Extract the [X, Y] coordinate from the center of the cell holding the provided text.  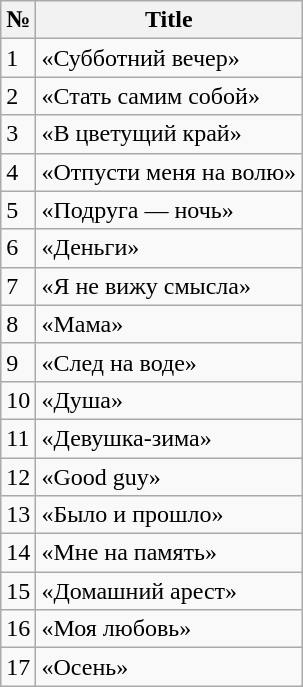
3 [18, 134]
6 [18, 248]
«Было и прошло» [169, 515]
«Осень» [169, 667]
«След на воде» [169, 362]
16 [18, 629]
«В цветущий край» [169, 134]
9 [18, 362]
«Девушка-зима» [169, 438]
«Деньги» [169, 248]
7 [18, 286]
«Домашний арест» [169, 591]
14 [18, 553]
«Подруга — ночь» [169, 210]
«Мне на память» [169, 553]
«Good guy» [169, 477]
«Душа» [169, 400]
«Я не вижу смысла» [169, 286]
1 [18, 58]
11 [18, 438]
2 [18, 96]
17 [18, 667]
4 [18, 172]
12 [18, 477]
13 [18, 515]
«Моя любовь» [169, 629]
«Мама» [169, 324]
«Субботний вечер» [169, 58]
15 [18, 591]
«Отпусти меня на волю» [169, 172]
8 [18, 324]
10 [18, 400]
5 [18, 210]
«Стать самим собой» [169, 96]
Title [169, 20]
№ [18, 20]
